Return the (x, y) coordinate for the center point of the cell that contains the specified text.  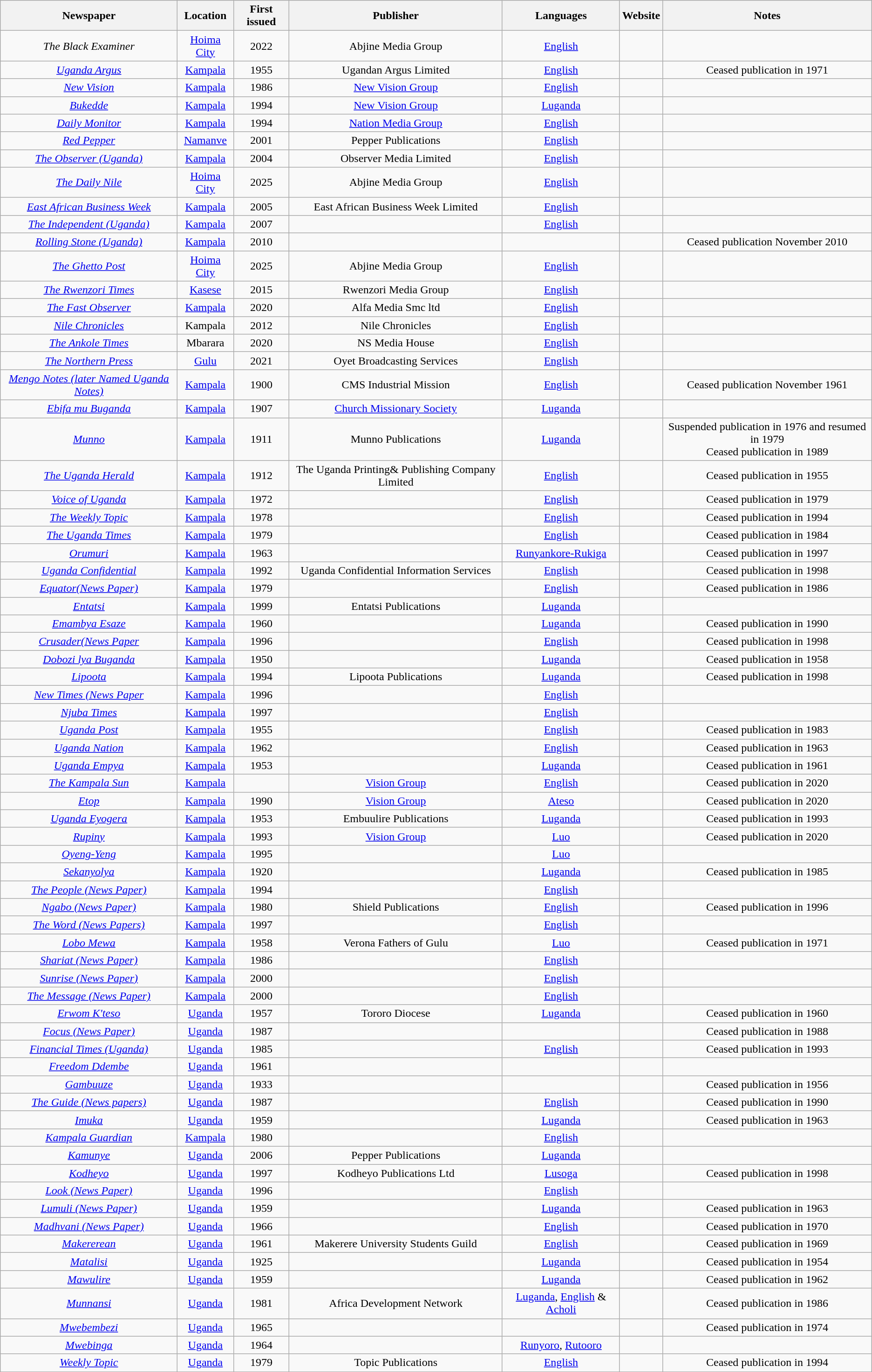
Oyeng-Yeng (89, 854)
Ngabo (News Paper) (89, 907)
Kodheyo (89, 1173)
1990 (261, 801)
Topic Publications (396, 1363)
Lusoga (561, 1173)
Entatsi (89, 606)
Ceased publication in 1997 (768, 553)
Observer Media Limited (396, 158)
Publisher (396, 16)
Matalisi (89, 1262)
2001 (261, 141)
New Times (News Paper (89, 695)
First issued (261, 16)
1900 (261, 385)
The People (News Paper) (89, 890)
Ceased publication in 1985 (768, 872)
Voice of Uganda (89, 500)
Imuka (89, 1120)
Ceased publication in 1996 (768, 907)
Ceased publication in 1958 (768, 659)
2007 (261, 224)
Kamunye (89, 1155)
Weekly Topic (89, 1363)
Website (641, 16)
Sekanyolya (89, 872)
Ceased publication in 1955 (768, 476)
2021 (261, 361)
Munno (89, 439)
The Uganda Printing& Publishing Company Limited (396, 476)
Notes (768, 16)
1992 (261, 570)
1933 (261, 1084)
1964 (261, 1345)
1995 (261, 854)
1985 (261, 1049)
New Vision (89, 88)
Erwom K'teso (89, 1014)
Bukedde (89, 105)
The Ghetto Post (89, 265)
1925 (261, 1262)
The Daily Nile (89, 182)
Uganda Nation (89, 748)
1957 (261, 1014)
1981 (261, 1304)
Location (205, 16)
Mawulire (89, 1279)
Mbarara (205, 343)
The Independent (Uganda) (89, 224)
2004 (261, 158)
Lipoota Publications (396, 677)
Uganda Argus (89, 70)
Entatsi Publications (396, 606)
Ateso (561, 801)
Nation Media Group (396, 123)
2005 (261, 206)
Red Pepper (89, 141)
Focus (News Paper) (89, 1031)
Suspended publication in 1976 and resumed in 1979Ceased publication in 1989 (768, 439)
Uganda Post (89, 730)
1950 (261, 659)
1963 (261, 553)
The Uganda Herald (89, 476)
The Black Examiner (89, 46)
Ceased publication in 1979 (768, 500)
Uganda Confidential Information Services (396, 570)
The Northern Press (89, 361)
Alfa Media Smc ltd (396, 308)
1978 (261, 517)
Ceased publication in 1956 (768, 1084)
The Kampala Sun (89, 783)
Rolling Stone (Uganda) (89, 242)
Ceased publication in 1988 (768, 1031)
Ceased publication in 1954 (768, 1262)
Languages (561, 16)
Ceased publication in 1983 (768, 730)
Rwenzori Media Group (396, 290)
The Ankole Times (89, 343)
Ceased publication in 1969 (768, 1244)
2012 (261, 325)
Sunrise (News Paper) (89, 978)
Rupiny (89, 836)
Madhvani (News Paper) (89, 1226)
Newspaper (89, 16)
Africa Development Network (396, 1304)
Gambuuze (89, 1084)
Mwebinga (89, 1345)
The Message (News Paper) (89, 996)
Ebifa mu Buganda (89, 409)
Uganda Empya (89, 765)
Ceased publication November 2010 (768, 242)
Church Missionary Society (396, 409)
1993 (261, 836)
Embuulire Publications (396, 818)
Munno Publications (396, 439)
1962 (261, 748)
Dobozi lya Buganda (89, 659)
2006 (261, 1155)
Shariat (News Paper) (89, 960)
Orumuri (89, 553)
Freedom Ddembe (89, 1067)
The Observer (Uganda) (89, 158)
Etop (89, 801)
Ceased publication in 1974 (768, 1327)
Daily Monitor (89, 123)
Ceased publication in 1961 (768, 765)
Luganda, English & Acholi (561, 1304)
Ceased publication November 1961 (768, 385)
Lipoota (89, 677)
1912 (261, 476)
The Uganda Times (89, 535)
East African Business Week (89, 206)
Crusader(News Paper (89, 642)
Shield Publications (396, 907)
2015 (261, 290)
East African Business Week Limited (396, 206)
Namanve (205, 141)
Ceased publication in 1960 (768, 1014)
Ceased publication in 1970 (768, 1226)
Njuba Times (89, 712)
Kampala Guardian (89, 1137)
2010 (261, 242)
1907 (261, 409)
Emambya Esaze (89, 624)
Uganda Confidential (89, 570)
CMS Industrial Mission (396, 385)
Makerere University Students Guild (396, 1244)
The Rwenzori Times (89, 290)
Lumuli (News Paper) (89, 1209)
1966 (261, 1226)
Tororo Diocese (396, 1014)
Verona Fathers of Gulu (396, 943)
1920 (261, 872)
Look (News Paper) (89, 1191)
Uganda Eyogera (89, 818)
1972 (261, 500)
The Fast Observer (89, 308)
Mengo Notes (later Named Uganda Notes) (89, 385)
Munnansi (89, 1304)
The Weekly Topic (89, 517)
Kodheyo Publications Ltd (396, 1173)
1999 (261, 606)
The Guide (News papers) (89, 1102)
Oyet Broadcasting Services (396, 361)
1911 (261, 439)
Makererean (89, 1244)
Financial Times (Uganda) (89, 1049)
Runyoro, Rutooro (561, 1345)
Mwebembezi (89, 1327)
Ceased publication in 1984 (768, 535)
Equator(News Paper) (89, 588)
Ugandan Argus Limited (396, 70)
The Word (News Papers) (89, 925)
Kasese (205, 290)
Lobo Mewa (89, 943)
Ceased publication in 1962 (768, 1279)
Runyankore-Rukiga (561, 553)
1958 (261, 943)
2022 (261, 46)
1965 (261, 1327)
1960 (261, 624)
Gulu (205, 361)
NS Media House (396, 343)
